Determine the [x, y] coordinate at the center of the cell enclosing the given text.  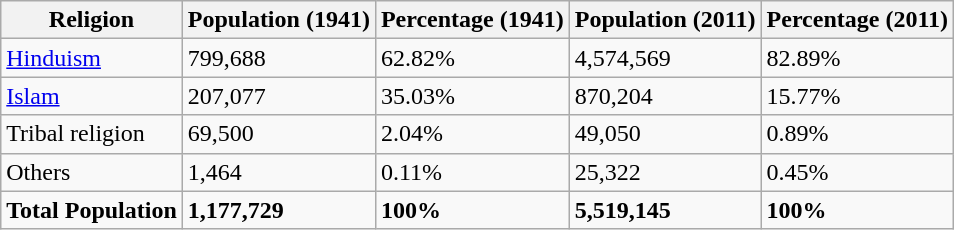
0.45% [858, 172]
2.04% [472, 134]
Percentage (2011) [858, 20]
Total Population [92, 210]
870,204 [665, 96]
15.77% [858, 96]
799,688 [278, 58]
Population (2011) [665, 20]
35.03% [472, 96]
Tribal religion [92, 134]
4,574,569 [665, 58]
1,177,729 [278, 210]
0.89% [858, 134]
Population (1941) [278, 20]
Hinduism [92, 58]
69,500 [278, 134]
0.11% [472, 172]
49,050 [665, 134]
207,077 [278, 96]
1,464 [278, 172]
82.89% [858, 58]
Percentage (1941) [472, 20]
5,519,145 [665, 210]
Religion [92, 20]
62.82% [472, 58]
Others [92, 172]
Islam [92, 96]
25,322 [665, 172]
